Output the (x, y) coordinate of the center of the cell containing the given text.  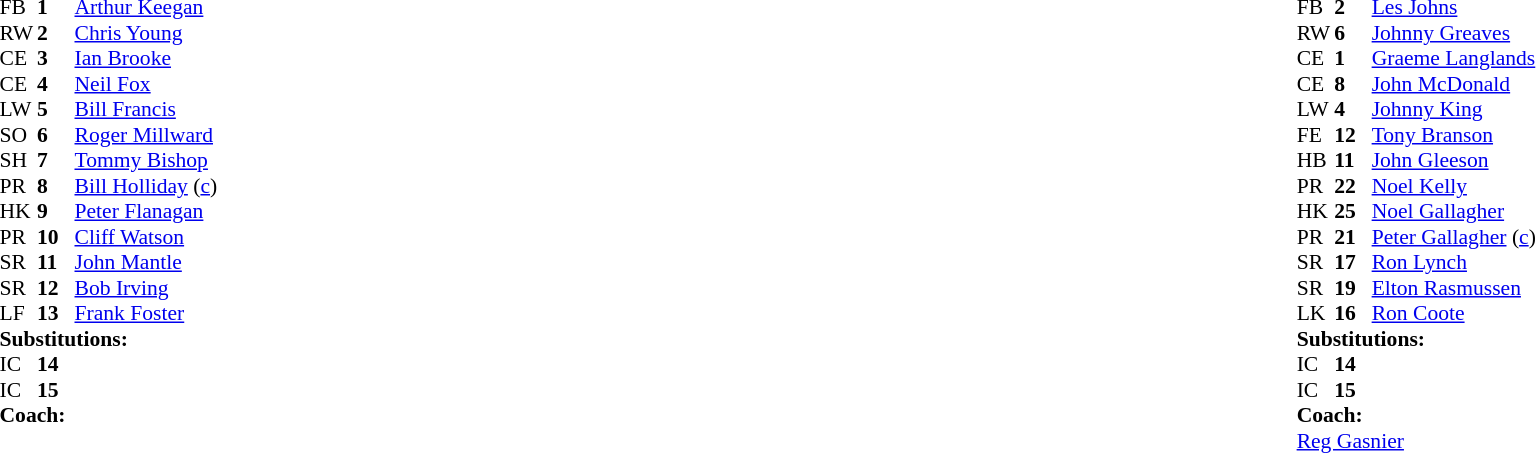
9 (56, 211)
25 (1353, 211)
22 (1353, 186)
Ian Brooke (146, 59)
Roger Millward (146, 135)
21 (1353, 237)
Johnny King (1454, 109)
1 (1353, 59)
Chris Young (146, 33)
Bill Holliday (c) (146, 186)
Graeme Langlands (1454, 59)
2 (56, 33)
SO (19, 135)
Bob Irving (146, 288)
Johnny Greaves (1454, 33)
Noel Kelly (1454, 186)
Peter Flanagan (146, 211)
John Mantle (146, 263)
Neil Fox (146, 84)
13 (56, 313)
Frank Foster (146, 313)
5 (56, 109)
Cliff Watson (146, 237)
Tommy Bishop (146, 161)
FE (1316, 135)
John McDonald (1454, 84)
HB (1316, 161)
3 (56, 59)
Ron Lynch (1454, 263)
7 (56, 161)
Peter Gallagher (c) (1454, 237)
10 (56, 237)
Elton Rasmussen (1454, 288)
Tony Branson (1454, 135)
Noel Gallagher (1454, 211)
Ron Coote (1454, 313)
16 (1353, 313)
LK (1316, 313)
Bill Francis (146, 109)
19 (1353, 288)
17 (1353, 263)
SH (19, 161)
John Gleeson (1454, 161)
LF (19, 313)
